Locate the cell with the specified text and output its [X, Y] center coordinate. 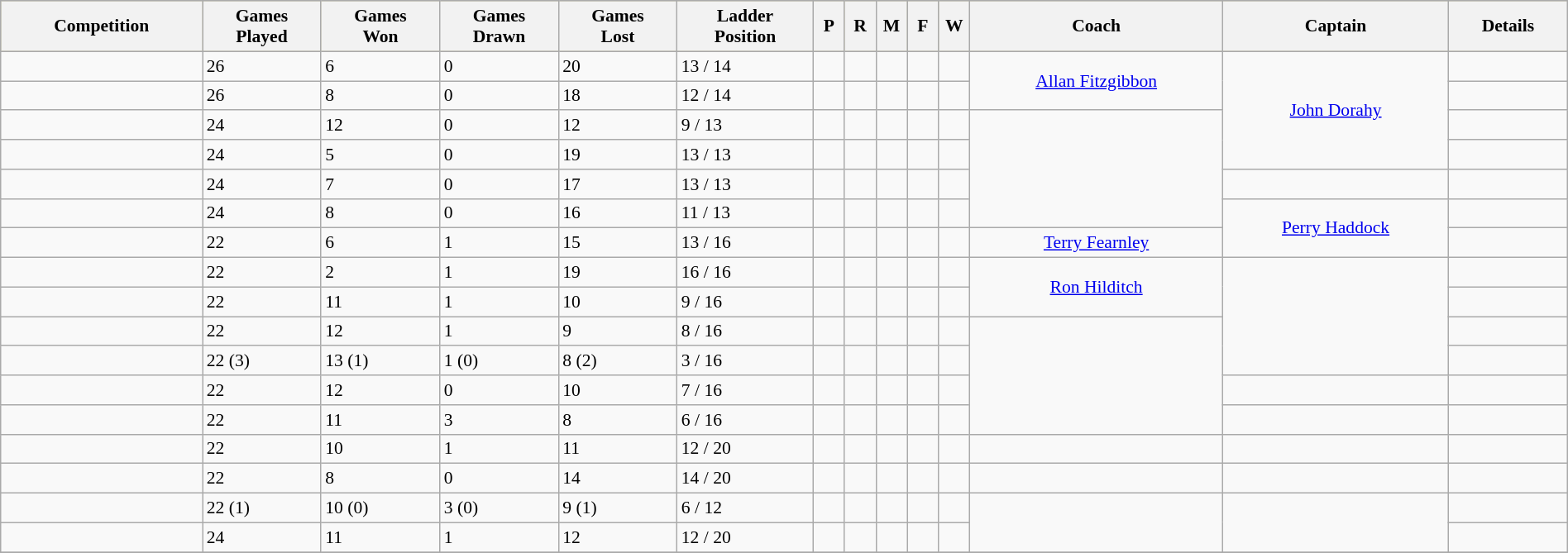
GamesDrawn [500, 26]
GamesPlayed [262, 26]
6 / 12 [746, 508]
22 (1) [262, 508]
14 / 20 [746, 479]
Competition [102, 26]
13 (1) [380, 361]
Ron Hilditch [1097, 288]
F [923, 26]
Terry Fearnley [1097, 243]
8 (2) [618, 361]
15 [618, 243]
LadderPosition [746, 26]
GamesLost [618, 26]
7 [380, 184]
W [954, 26]
13 / 14 [746, 66]
9 (1) [618, 508]
10 (0) [380, 508]
Perry Haddock [1336, 228]
20 [618, 66]
22 (3) [262, 361]
Captain [1336, 26]
7 / 16 [746, 390]
3 (0) [500, 508]
8 / 16 [746, 331]
M [892, 26]
12 / 14 [746, 96]
John Dorahy [1336, 110]
GamesWon [380, 26]
16 / 16 [746, 273]
P [829, 26]
R [860, 26]
13 / 16 [746, 243]
5 [380, 155]
9 / 13 [746, 126]
18 [618, 96]
3 [500, 420]
Details [1508, 26]
3 / 16 [746, 361]
Allan Fitzgibbon [1097, 81]
11 / 13 [746, 213]
16 [618, 213]
9 [618, 331]
Coach [1097, 26]
9 / 16 [746, 302]
6 / 16 [746, 420]
14 [618, 479]
17 [618, 184]
1 (0) [500, 361]
2 [380, 273]
